Scan for the cell matching the given text and deliver its [X, Y] coordinate at center. 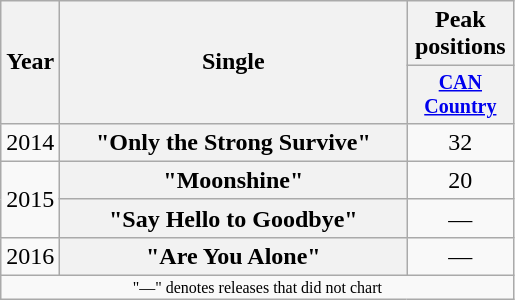
"Only the Strong Survive" [234, 142]
Peak positions [460, 34]
Year [30, 62]
"Are You Alone" [234, 256]
2014 [30, 142]
"—" denotes releases that did not chart [258, 288]
Single [234, 62]
CAN Country [460, 94]
2016 [30, 256]
20 [460, 180]
"Moonshine" [234, 180]
32 [460, 142]
2015 [30, 199]
"Say Hello to Goodbye" [234, 218]
